Capture the cell that displays the provided text and extract its [X, Y] central coordinate. 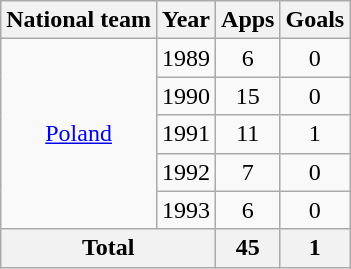
15 [248, 96]
1991 [186, 134]
1990 [186, 96]
Year [186, 20]
1992 [186, 172]
Total [108, 248]
National team [79, 20]
1993 [186, 210]
1989 [186, 58]
11 [248, 134]
45 [248, 248]
Poland [79, 134]
7 [248, 172]
Apps [248, 20]
Goals [315, 20]
